Return (x, y) of the center of cell containing provided text 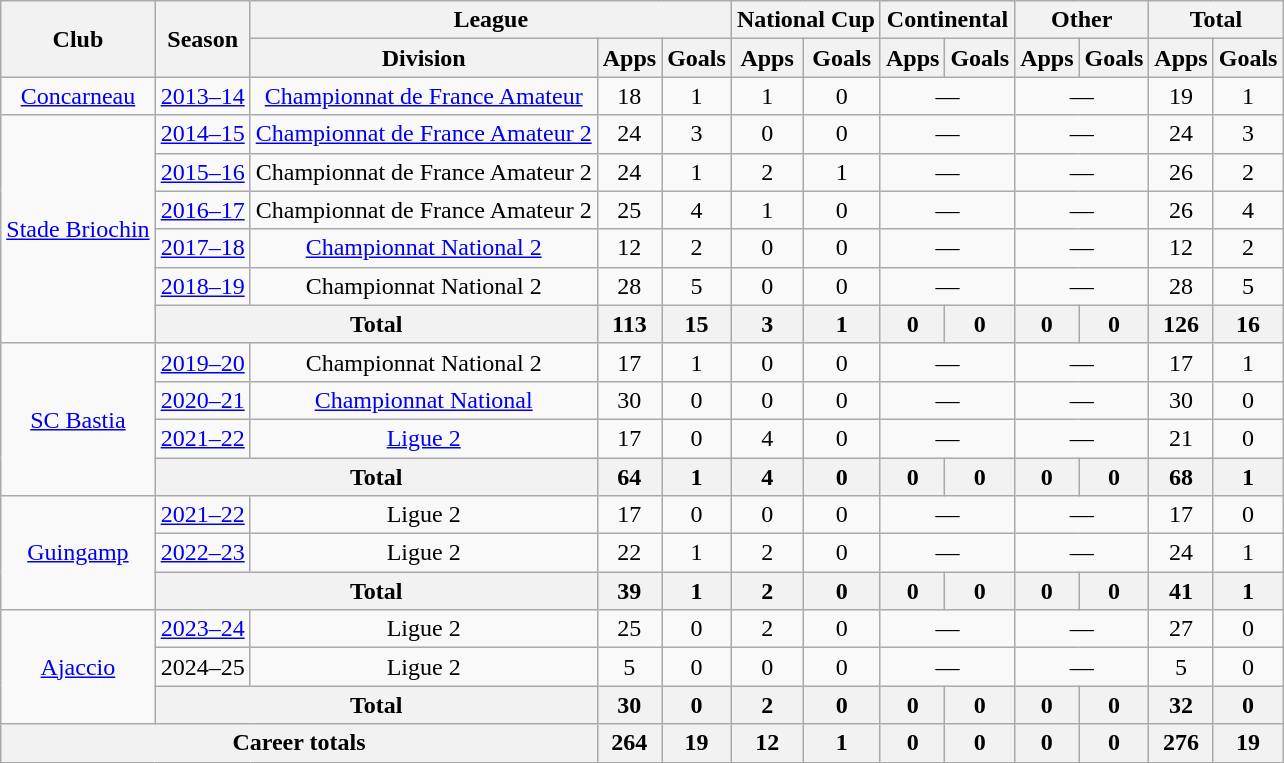
2014–15 (202, 134)
21 (1181, 438)
Other (1082, 20)
113 (629, 324)
2019–20 (202, 362)
2015–16 (202, 172)
SC Bastia (78, 419)
2013–14 (202, 96)
Club (78, 39)
Career totals (299, 743)
126 (1181, 324)
2022–23 (202, 553)
Championnat National (424, 400)
Stade Briochin (78, 229)
22 (629, 553)
Guingamp (78, 553)
Continental (947, 20)
2016–17 (202, 210)
18 (629, 96)
41 (1181, 591)
2020–21 (202, 400)
Division (424, 58)
National Cup (806, 20)
264 (629, 743)
16 (1248, 324)
Concarneau (78, 96)
2024–25 (202, 667)
Ajaccio (78, 667)
2023–24 (202, 629)
32 (1181, 705)
27 (1181, 629)
15 (697, 324)
39 (629, 591)
276 (1181, 743)
2017–18 (202, 248)
Championnat de France Amateur (424, 96)
64 (629, 477)
2018–19 (202, 286)
68 (1181, 477)
Season (202, 39)
League (490, 20)
